Capture the cell that displays the provided text and extract its (x, y) central coordinate. 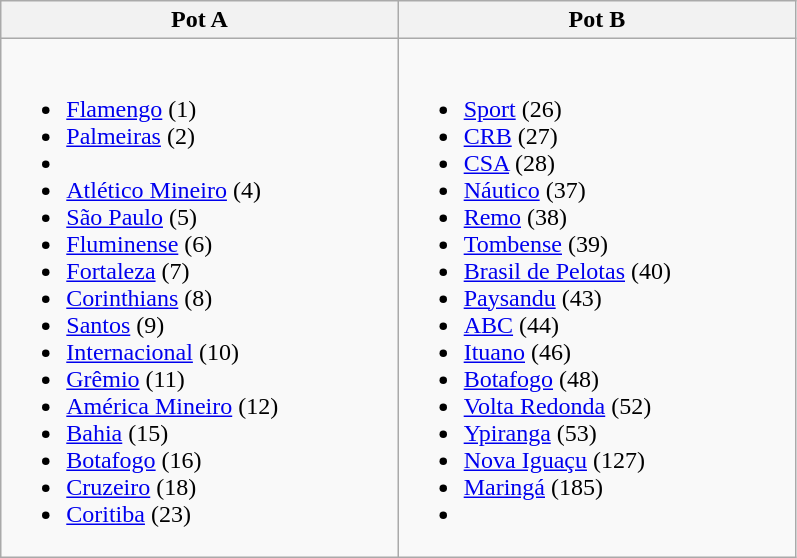
Pot A (200, 20)
Pot B (596, 20)
